Locate the cell with the specified text and output its (x, y) center coordinate. 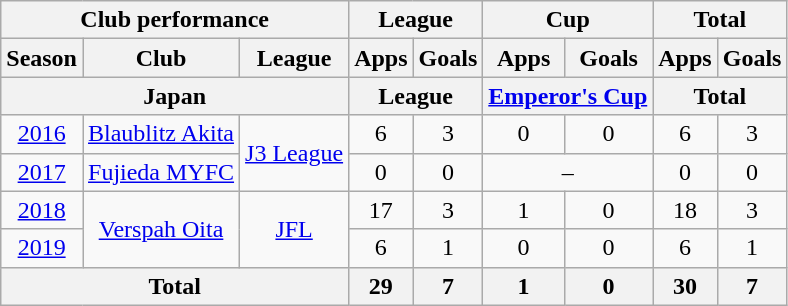
2017 (42, 172)
Emperor's Cup (568, 96)
Club (160, 58)
2016 (42, 134)
Blaublitz Akita (160, 134)
Verspah Oita (160, 229)
Club performance (175, 20)
Season (42, 58)
17 (381, 210)
Fujieda MYFC (160, 172)
2018 (42, 210)
– (568, 172)
JFL (294, 229)
30 (685, 286)
2019 (42, 248)
18 (685, 210)
Japan (175, 96)
J3 League (294, 153)
29 (381, 286)
Cup (568, 20)
